Extract the (X, Y) coordinate from the center of the cell holding the provided text.  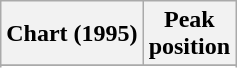
Chart (1995) (72, 34)
Peakposition (189, 34)
